Scan for the cell matching the given text and deliver its (X, Y) coordinate at center. 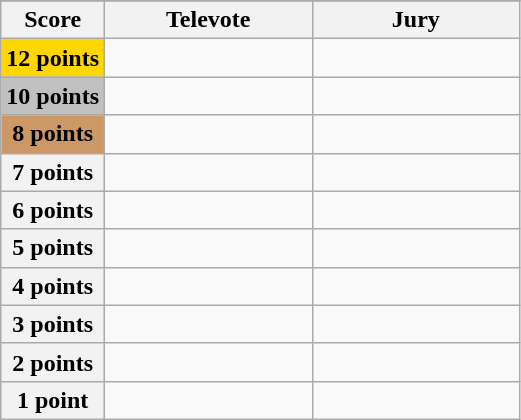
Jury (416, 20)
1 point (53, 400)
12 points (53, 58)
4 points (53, 286)
5 points (53, 248)
3 points (53, 324)
10 points (53, 96)
8 points (53, 134)
2 points (53, 362)
Televote (209, 20)
6 points (53, 210)
Score (53, 20)
7 points (53, 172)
